Identify which cell holds the provided text, then report its [x, y] central coordinate. 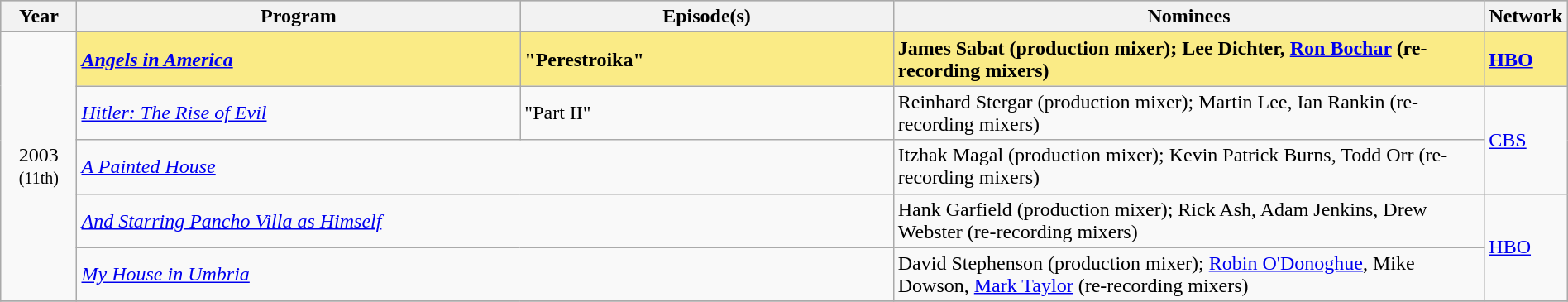
CBS [1526, 140]
Program [299, 17]
Hank Garfield (production mixer); Rick Ash, Adam Jenkins, Drew Webster (re-recording mixers) [1189, 220]
2003 (11th) [39, 167]
And Starring Pancho Villa as Himself [485, 220]
Network [1526, 17]
Year [39, 17]
Hitler: The Rise of Evil [299, 113]
Reinhard Stergar (production mixer); Martin Lee, Ian Rankin (re-recording mixers) [1189, 113]
James Sabat (production mixer); Lee Dichter, Ron Bochar (re-recording mixers) [1189, 60]
My House in Umbria [485, 275]
"Perestroika" [706, 60]
A Painted House [485, 167]
Episode(s) [706, 17]
Angels in America [299, 60]
David Stephenson (production mixer); Robin O'Donoghue, Mike Dowson, Mark Taylor (re-recording mixers) [1189, 275]
Itzhak Magal (production mixer); Kevin Patrick Burns, Todd Orr (re-recording mixers) [1189, 167]
Nominees [1189, 17]
"Part II" [706, 113]
